Capture the cell that displays the provided text and extract its (x, y) central coordinate. 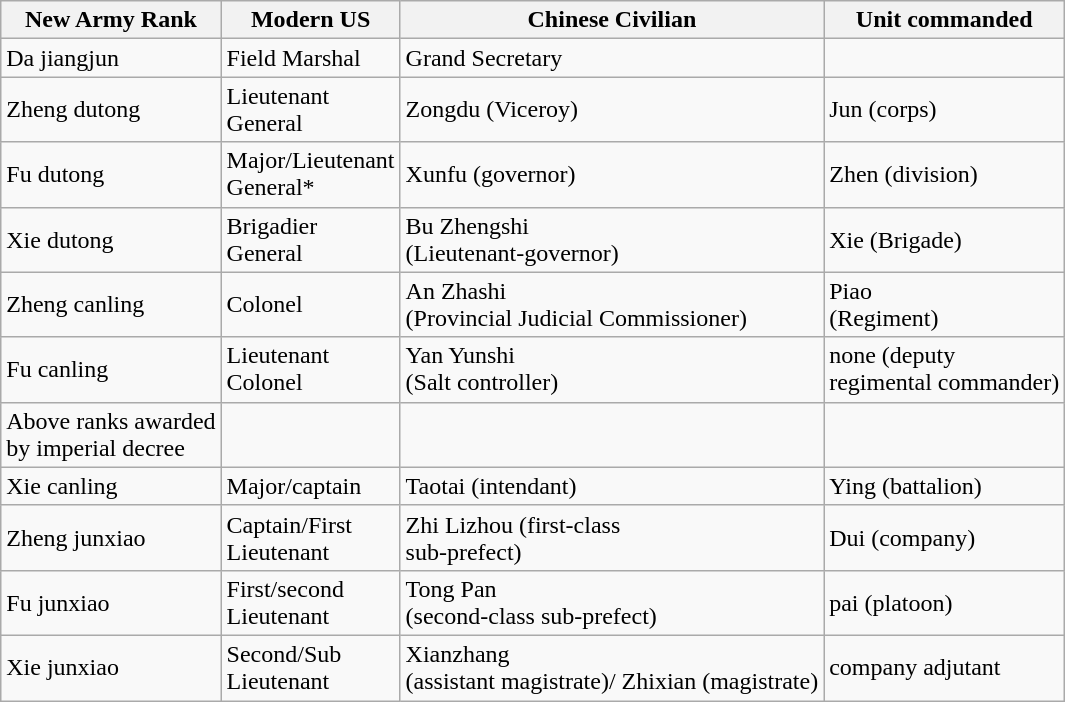
Bu Zhengshi(Lieutenant-governor) (612, 240)
Grand Secretary (612, 58)
Second/SubLieutenant (310, 668)
Da jiangjun (111, 58)
Tong Pan(second-class sub-prefect) (612, 602)
LieutenantColonel (310, 370)
Xie junxiao (111, 668)
Yan Yunshi(Salt controller) (612, 370)
pai (platoon) (944, 602)
Fu junxiao (111, 602)
Fu dutong (111, 174)
Field Marshal (310, 58)
Fu canling (111, 370)
Piao(Regiment) (944, 304)
Xie (Brigade) (944, 240)
Dui (company) (944, 538)
Zhi Lizhou (first-classsub-prefect) (612, 538)
Captain/FirstLieutenant (310, 538)
Zheng junxiao (111, 538)
Major/captain (310, 486)
Xianzhang(assistant magistrate)/ Zhixian (magistrate) (612, 668)
Zheng dutong (111, 110)
Above ranks awardedby imperial decree (111, 434)
Xunfu (governor) (612, 174)
Taotai (intendant) (612, 486)
Colonel (310, 304)
Jun (corps) (944, 110)
Zongdu (Viceroy) (612, 110)
First/secondLieutenant (310, 602)
Xie canling (111, 486)
Chinese Civilian (612, 20)
Zhen (division) (944, 174)
New Army Rank (111, 20)
Xie dutong (111, 240)
Unit commanded (944, 20)
none (deputyregimental commander) (944, 370)
Zheng canling (111, 304)
company adjutant (944, 668)
Ying (battalion) (944, 486)
Major/LieutenantGeneral* (310, 174)
LieutenantGeneral (310, 110)
BrigadierGeneral (310, 240)
Modern US (310, 20)
An Zhashi(Provincial Judicial Commissioner) (612, 304)
